From the cell containing the given text, extract its center point as (X, Y) coordinate. 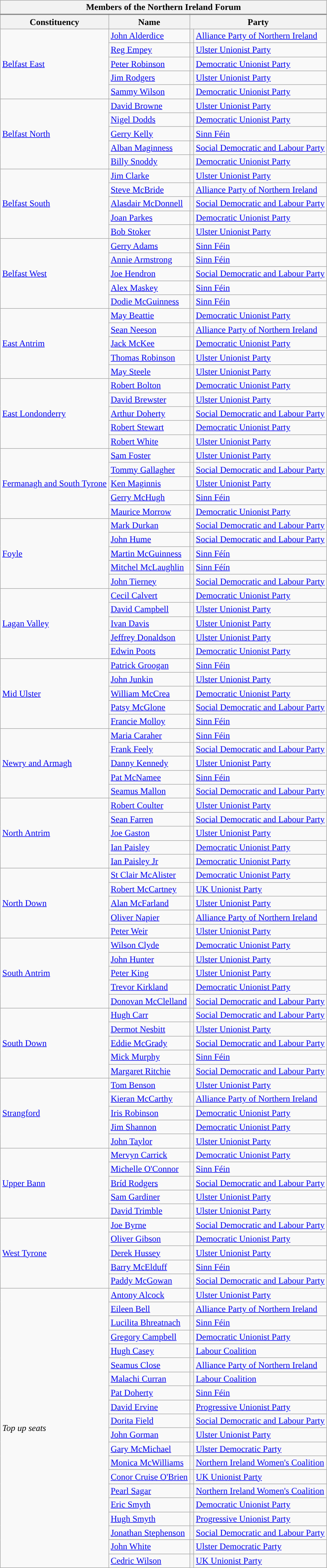
John Taylor (149, 1141)
Joe Byrne (149, 1225)
Sam Foster (149, 455)
Dermot Nesbitt (149, 1029)
Margaret Ritchie (149, 1071)
Reg Empey (149, 50)
Joe Hendron (149, 273)
Joan Parkes (149, 218)
Hugh Casey (149, 1351)
Constituency (54, 22)
North Down (54, 903)
Seamus Mallon (149, 791)
Steve McBride (149, 190)
Oliver Napier (149, 917)
David Trimble (149, 1211)
Robert Stewart (149, 427)
South Down (54, 1043)
Nigel Dodds (149, 120)
Maria Caraher (149, 735)
Hugh Carr (149, 1015)
Donovan McClelland (149, 1001)
Seamus Close (149, 1365)
David Browne (149, 106)
Alex Maskey (149, 288)
East Antrim (54, 344)
Peter Weir (149, 931)
Tommy Gallagher (149, 469)
Pat Doherty (149, 1393)
Jack McKee (149, 344)
May Steele (149, 372)
Gregory Campbell (149, 1337)
Wilson Clyde (149, 945)
Thomas Robinson (149, 358)
St Clair McAlister (149, 875)
Gary McMichael (149, 1449)
Gerry Kelly (149, 134)
Arthur Doherty (149, 414)
Belfast South (54, 204)
Mitchel McLaughlin (149, 568)
Conor Cruise O'Brien (149, 1477)
Party (258, 22)
Hugh Smyth (149, 1519)
Eric Smyth (149, 1505)
East Londonderry (54, 414)
Jim Clarke (149, 176)
Dorita Field (149, 1421)
Sam Gardiner (149, 1197)
Mark Durkan (149, 526)
David Brewster (149, 400)
Foyle (54, 554)
Derek Hussey (149, 1253)
Edwin Poots (149, 651)
Peter Robinson (149, 64)
Michelle O'Connor (149, 1169)
John Tierney (149, 581)
David Ervine (149, 1407)
Jonathan Stephenson (149, 1533)
Belfast East (54, 64)
Antony Alcock (149, 1295)
Joe Gaston (149, 833)
John Hume (149, 540)
Sean Neeson (149, 330)
Name (149, 22)
Gerry Adams (149, 246)
Ian Paisley Jr (149, 861)
Top up seats (54, 1428)
Mick Murphy (149, 1057)
Frank Feely (149, 749)
Robert Bolton (149, 386)
West Tyrone (54, 1253)
David Campbell (149, 609)
Billy Snoddy (149, 162)
Robert White (149, 441)
Ken Maginnis (149, 483)
Cecil Calvert (149, 595)
Iris Robinson (149, 1113)
Bob Stoker (149, 232)
Bríd Rodgers (149, 1183)
Sammy Wilson (149, 92)
Pat McNamee (149, 777)
Upper Bann (54, 1183)
Fermanagh and South Tyrone (54, 483)
Barry McElduff (149, 1267)
Alban Maginness (149, 148)
Eddie McGrady (149, 1043)
Members of the Northern Ireland Forum (163, 7)
Robert McCartney (149, 889)
Paddy McGowan (149, 1281)
John Alderdice (149, 36)
Danny Kennedy (149, 763)
Jim Shannon (149, 1127)
Cedric Wilson (149, 1561)
Lucilita Bhreatnach (149, 1323)
Alan McFarland (149, 903)
Francie Molloy (149, 721)
Tom Benson (149, 1085)
Pearl Sagar (149, 1491)
Eileen Bell (149, 1309)
North Antrim (54, 833)
Sean Farren (149, 819)
Malachi Curran (149, 1379)
John White (149, 1547)
Gerry McHugh (149, 497)
Belfast West (54, 273)
Belfast North (54, 134)
Maurice Morrow (149, 511)
Trevor Kirkland (149, 987)
Alasdair McDonnell (149, 204)
Peter King (149, 973)
Jim Rodgers (149, 78)
Patsy McGlone (149, 707)
Dodie McGuinness (149, 302)
May Beattie (149, 316)
Robert Coulter (149, 805)
South Antrim (54, 973)
Oliver Gibson (149, 1239)
Patrick Groogan (149, 665)
John Gorman (149, 1435)
Ian Paisley (149, 847)
Monica McWilliams (149, 1463)
Jeffrey Donaldson (149, 637)
William McCrea (149, 693)
Lagan Valley (54, 623)
Ivan Davis (149, 623)
Newry and Armagh (54, 763)
Martin McGuinness (149, 554)
Strangford (54, 1113)
Kieran McCarthy (149, 1099)
Annie Armstrong (149, 259)
John Hunter (149, 959)
Mervyn Carrick (149, 1155)
Mid Ulster (54, 693)
John Junkin (149, 679)
